Locate the cell with the specified text and output its [x, y] center coordinate. 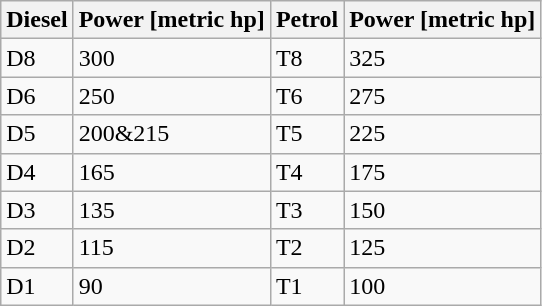
Petrol [306, 20]
D8 [37, 58]
250 [172, 96]
T6 [306, 96]
D2 [37, 248]
D4 [37, 172]
T2 [306, 248]
275 [442, 96]
115 [172, 248]
D3 [37, 210]
T4 [306, 172]
300 [172, 58]
135 [172, 210]
325 [442, 58]
Diesel [37, 20]
225 [442, 134]
125 [442, 248]
175 [442, 172]
150 [442, 210]
D1 [37, 286]
T5 [306, 134]
T3 [306, 210]
165 [172, 172]
D6 [37, 96]
D5 [37, 134]
200&215 [172, 134]
T8 [306, 58]
90 [172, 286]
T1 [306, 286]
100 [442, 286]
